Return [X, Y] of the center of cell containing provided text 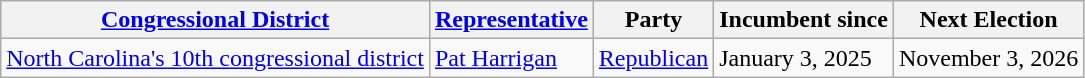
Republican [653, 58]
Next Election [988, 20]
Representative [511, 20]
North Carolina's 10th congressional district [216, 58]
Congressional District [216, 20]
Pat Harrigan [511, 58]
Party [653, 20]
November 3, 2026 [988, 58]
Incumbent since [804, 20]
January 3, 2025 [804, 58]
